Find where the given text appears and provide that cell's center as (X, Y) coordinate. 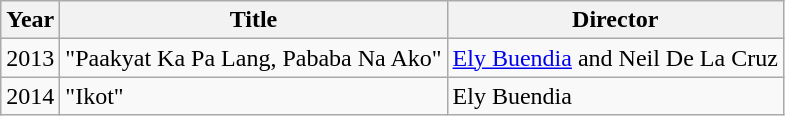
Ely Buendia and Neil De La Cruz (615, 58)
2013 (30, 58)
Title (254, 20)
"Ikot" (254, 96)
"Paakyat Ka Pa Lang, Pababa Na Ako" (254, 58)
Ely Buendia (615, 96)
Director (615, 20)
2014 (30, 96)
Year (30, 20)
